Detect which cell encompasses the target text, then output its (x, y) center coordinate. 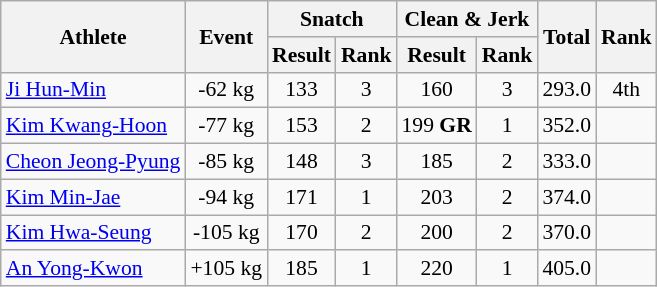
170 (302, 233)
203 (436, 197)
Kim Kwang-Hoon (94, 126)
-62 kg (226, 90)
Athlete (94, 36)
Ji Hun-Min (94, 90)
-77 kg (226, 126)
374.0 (566, 197)
133 (302, 90)
Kim Min-Jae (94, 197)
4th (626, 90)
Snatch (332, 19)
-105 kg (226, 233)
Kim Hwa-Seung (94, 233)
200 (436, 233)
148 (302, 162)
153 (302, 126)
199 GR (436, 126)
160 (436, 90)
Event (226, 36)
Cheon Jeong-Pyung (94, 162)
-94 kg (226, 197)
Total (566, 36)
-85 kg (226, 162)
An Yong-Kwon (94, 269)
405.0 (566, 269)
220 (436, 269)
370.0 (566, 233)
+105 kg (226, 269)
333.0 (566, 162)
171 (302, 197)
352.0 (566, 126)
Clean & Jerk (466, 19)
293.0 (566, 90)
